Extract the (X, Y) coordinate from the center of the cell holding the provided text.  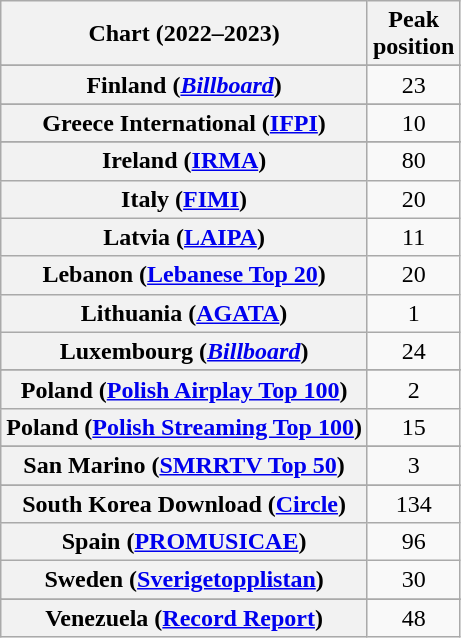
San Marino (SMRRTV Top 50) (184, 465)
1 (413, 313)
2 (413, 389)
24 (413, 351)
Luxembourg (Billboard) (184, 351)
3 (413, 465)
80 (413, 161)
Venezuela (Record Report) (184, 618)
Italy (FIMI) (184, 199)
11 (413, 237)
Sweden (Sverigetopplistan) (184, 580)
134 (413, 503)
23 (413, 85)
Ireland (IRMA) (184, 161)
Lebanon (Lebanese Top 20) (184, 275)
Spain (PROMUSICAE) (184, 542)
Greece International (IFPI) (184, 123)
96 (413, 542)
Latvia (LAIPA) (184, 237)
10 (413, 123)
30 (413, 580)
Finland (Billboard) (184, 85)
Poland (Polish Airplay Top 100) (184, 389)
Lithuania (AGATA) (184, 313)
48 (413, 618)
Chart (2022–2023) (184, 34)
Peakposition (413, 34)
Poland (Polish Streaming Top 100) (184, 427)
South Korea Download (Circle) (184, 503)
15 (413, 427)
